For the text-containing cell, return its midpoint in (X, Y) coordinate format. 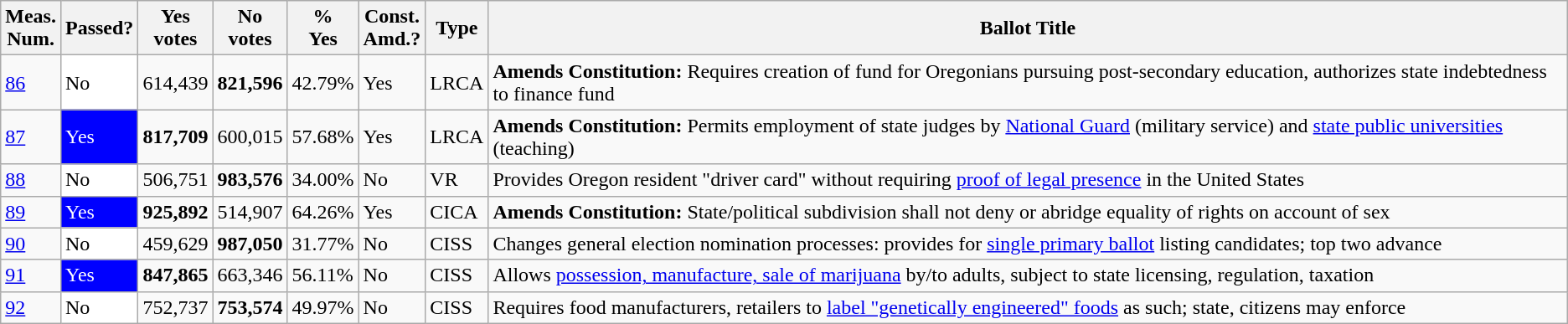
86 (31, 82)
88 (31, 180)
31.77% (323, 244)
90 (31, 244)
Amends Constitution: Requires creation of fund for Oregonians pursuing post-secondary education, authorizes state indebtedness to finance fund (1028, 82)
34.00% (323, 180)
925,892 (176, 212)
987,050 (250, 244)
752,737 (176, 307)
821,596 (250, 82)
514,907 (250, 212)
CICA (457, 212)
56.11% (323, 275)
Novotes (250, 28)
663,346 (250, 275)
Amends Constitution: State/political subdivision shall not deny or abridge equality of rights on account of sex (1028, 212)
91 (31, 275)
Passed? (99, 28)
817,709 (176, 137)
57.68% (323, 137)
506,751 (176, 180)
92 (31, 307)
%Yes (323, 28)
Amends Constitution: Permits employment of state judges by National Guard (military service) and state public universities (teaching) (1028, 137)
89 (31, 212)
Requires food manufacturers, retailers to label "genetically engineered" foods as such; state, citizens may enforce (1028, 307)
459,629 (176, 244)
847,865 (176, 275)
Provides Oregon resident "driver card" without requiring proof of legal presence in the United States (1028, 180)
87 (31, 137)
600,015 (250, 137)
42.79% (323, 82)
Allows possession, manufacture, sale of marijuana by/to adults, subject to state licensing, regulation, taxation (1028, 275)
753,574 (250, 307)
Type (457, 28)
Const.Amd.? (392, 28)
64.26% (323, 212)
614,439 (176, 82)
Meas.Num. (31, 28)
49.97% (323, 307)
983,576 (250, 180)
Ballot Title (1028, 28)
Changes general election nomination processes: provides for single primary ballot listing candidates; top two advance (1028, 244)
Yesvotes (176, 28)
VR (457, 180)
